For the text-containing cell, return its midpoint in [x, y] coordinate format. 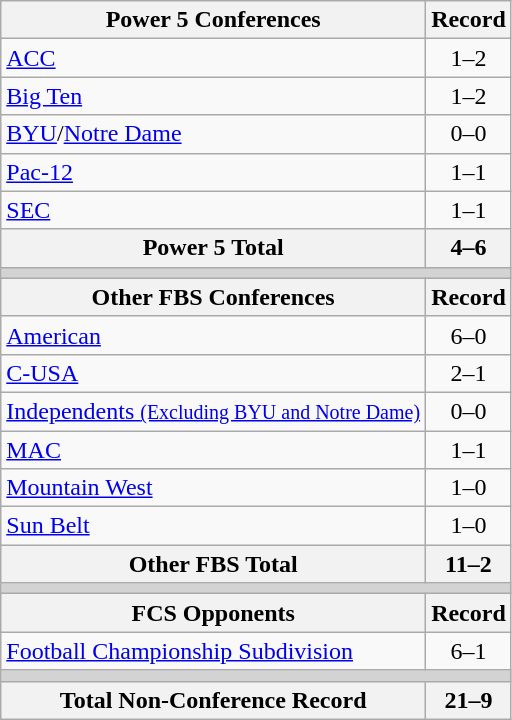
ACC [214, 58]
6–1 [469, 651]
Sun Belt [214, 526]
Total Non-Conference Record [214, 700]
MAC [214, 449]
Football Championship Subdivision [214, 651]
Mountain West [214, 488]
6–0 [469, 335]
Big Ten [214, 96]
SEC [214, 210]
11–2 [469, 564]
Power 5 Conferences [214, 20]
Independents (Excluding BYU and Notre Dame) [214, 411]
Pac-12 [214, 172]
21–9 [469, 700]
C-USA [214, 373]
Other FBS Conferences [214, 297]
BYU/Notre Dame [214, 134]
FCS Opponents [214, 613]
Other FBS Total [214, 564]
2–1 [469, 373]
4–6 [469, 248]
American [214, 335]
Power 5 Total [214, 248]
